Pinpoint the cell where the given text exists, returning its [X, Y] midpoint coordinate. 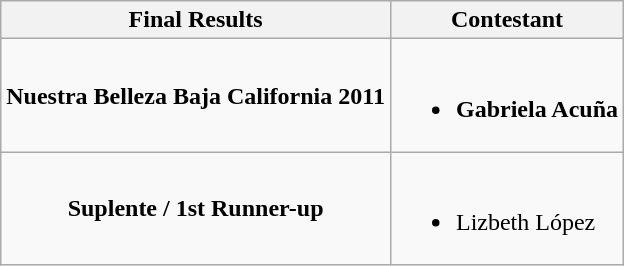
Gabriela Acuña [506, 96]
Contestant [506, 20]
Lizbeth López [506, 208]
Suplente / 1st Runner-up [196, 208]
Nuestra Belleza Baja California 2011 [196, 96]
Final Results [196, 20]
